Find where the given text appears and provide that cell's center as [X, Y] coordinate. 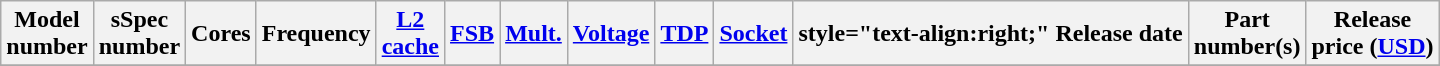
Cores [222, 34]
Voltage [611, 34]
TDP [684, 34]
L2cache [410, 34]
Socket [754, 34]
style="text-align:right;" Release date [990, 34]
FSB [472, 34]
Modelnumber [47, 34]
Releaseprice (USD) [1372, 34]
Frequency [316, 34]
Partnumber(s) [1247, 34]
Mult. [534, 34]
sSpecnumber [139, 34]
